Return [x, y] of the center of cell containing provided text 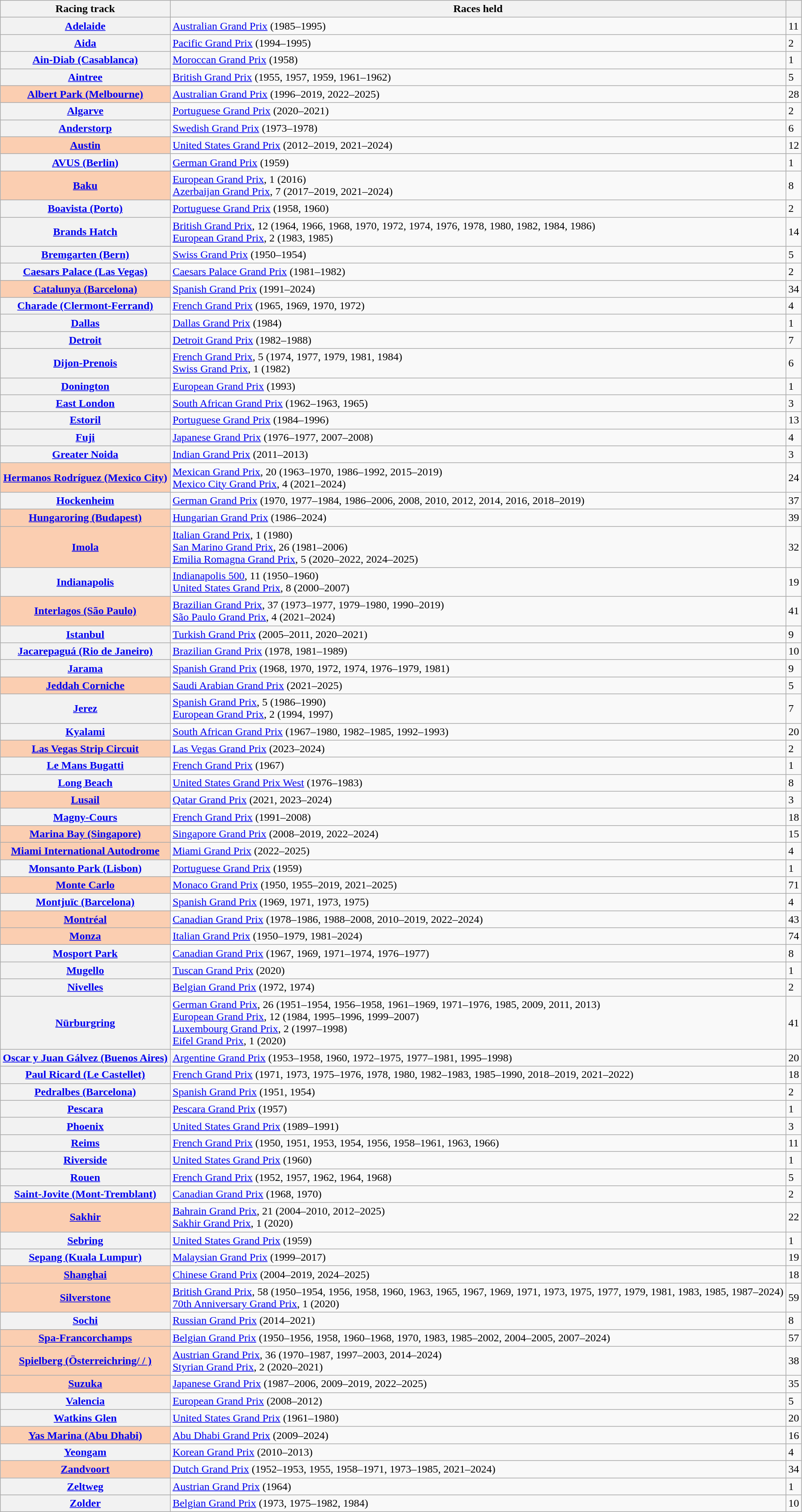
German Grand Prix (1970, 1977–1984, 1986–2006, 2008, 2010, 2012, 2014, 2016, 2018–2019) [478, 500]
Brands Hatch [85, 231]
Mexican Grand Prix, 20 (1963–1970, 1986–1992, 2015–2019)Mexico City Grand Prix, 4 (2021–2024) [478, 478]
Fuji [85, 437]
Detroit [85, 340]
Pedralbes (Barcelona) [85, 1092]
Bahrain Grand Prix, 21 (2004–2010, 2012–2025)Sakhir Grand Prix, 1 (2020) [478, 1218]
Interlagos (São Paulo) [85, 611]
Pescara Grand Prix (1957) [478, 1109]
Adelaide [85, 26]
German Grand Prix (1959) [478, 162]
Zeltweg [85, 1486]
Bremgarten (Bern) [85, 255]
Rouen [85, 1177]
United States Grand Prix West (1976–1983) [478, 783]
38 [794, 1361]
Dutch Grand Prix (1952–1953, 1955, 1958–1971, 1973–1985, 2021–2024) [478, 1469]
Spielberg (Österreichring/ / ) [85, 1361]
Canadian Grand Prix (1967, 1969, 1971–1974, 1976–1977) [478, 953]
Swedish Grand Prix (1973–1978) [478, 128]
British Grand Prix (1955, 1957, 1959, 1961–1962) [478, 77]
Reims [85, 1143]
Istanbul [85, 634]
32 [794, 547]
Qatar Grand Prix (2021, 2023–2024) [478, 800]
Montréal [85, 919]
Portuguese Grand Prix (1958, 1960) [478, 208]
59 [794, 1297]
Monaco Grand Prix (1950, 1955–2019, 2021–2025) [478, 885]
East London [85, 403]
Caesars Palace Grand Prix (1981–1982) [478, 272]
French Grand Prix (1950, 1951, 1953, 1954, 1956, 1958–1961, 1963, 1966) [478, 1143]
Silverstone [85, 1297]
Long Beach [85, 783]
Mosport Park [85, 953]
Mugello [85, 970]
French Grand Prix (1965, 1969, 1970, 1972) [478, 306]
Hungarian Grand Prix (1986–2024) [478, 517]
43 [794, 919]
Saint-Jovite (Mont-Tremblant) [85, 1194]
Jacarepaguá (Rio de Janeiro) [85, 651]
Dallas [85, 323]
Portuguese Grand Prix (1984–1996) [478, 420]
Miami International Autodrome [85, 851]
Japanese Grand Prix (1987–2006, 2009–2019, 2022–2025) [478, 1384]
Jerez [85, 709]
74 [794, 936]
United States Grand Prix (1959) [478, 1241]
22 [794, 1218]
Detroit Grand Prix (1982–1988) [478, 340]
Suzuka [85, 1384]
Aida [85, 43]
Brazilian Grand Prix, 37 (1973–1977, 1979–1980, 1990–2019)São Paulo Grand Prix, 4 (2021–2024) [478, 611]
Spanish Grand Prix (1951, 1954) [478, 1092]
Zolder [85, 1503]
Phoenix [85, 1126]
Spanish Grand Prix, 5 (1986–1990)European Grand Prix, 2 (1994, 1997) [478, 709]
Caesars Palace (Las Vegas) [85, 272]
Algarve [85, 111]
French Grand Prix (1971, 1973, 1975–1976, 1978, 1980, 1982–1983, 1985–1990, 2018–2019, 2021–2022) [478, 1075]
Saudi Arabian Grand Prix (2021–2025) [478, 685]
Imola [85, 547]
37 [794, 500]
Aintree [85, 77]
Greater Noida [85, 454]
Canadian Grand Prix (1968, 1970) [478, 1194]
Moroccan Grand Prix (1958) [478, 60]
French Grand Prix, 5 (1974, 1977, 1979, 1981, 1984)Swiss Grand Prix, 1 (1982) [478, 363]
Belgian Grand Prix (1973, 1975–1982, 1984) [478, 1503]
28 [794, 94]
Charade (Clermont-Ferrand) [85, 306]
Catalunya (Barcelona) [85, 289]
Anderstorp [85, 128]
Spa-Francorchamps [85, 1338]
Spanish Grand Prix (1991–2024) [478, 289]
Spanish Grand Prix (1968, 1970, 1972, 1974, 1976–1979, 1981) [478, 668]
Brazilian Grand Prix (1978, 1981–1989) [478, 651]
AVUS (Berlin) [85, 162]
16 [794, 1435]
Indianapolis [85, 582]
United States Grand Prix (1960) [478, 1160]
French Grand Prix (1991–2008) [478, 817]
Sakhir [85, 1218]
French Grand Prix (1967) [478, 766]
United States Grand Prix (1989–1991) [478, 1126]
Monsanto Park (Lisbon) [85, 868]
United States Grand Prix (1961–1980) [478, 1418]
Races held [478, 9]
Oscar y Juan Gálvez (Buenos Aires) [85, 1058]
14 [794, 231]
Le Mans Bugatti [85, 766]
Monte Carlo [85, 885]
Australian Grand Prix (1996–2019, 2022–2025) [478, 94]
Boavista (Porto) [85, 208]
Nürburgring [85, 1022]
39 [794, 517]
Sebring [85, 1241]
Italian Grand Prix, 1 (1980)San Marino Grand Prix, 26 (1981–2006)Emilia Romagna Grand Prix, 5 (2020–2022, 2024–2025) [478, 547]
57 [794, 1338]
Donington [85, 386]
Hockenheim [85, 500]
Marina Bay (Singapore) [85, 834]
Pacific Grand Prix (1994–1995) [478, 43]
Magny-Cours [85, 817]
British Grand Prix, 12 (1964, 1966, 1968, 1970, 1972, 1974, 1976, 1978, 1980, 1982, 1984, 1986)European Grand Prix, 2 (1983, 1985) [478, 231]
European Grand Prix (2008–2012) [478, 1401]
Las Vegas Grand Prix (2023–2024) [478, 749]
Belgian Grand Prix (1950–1956, 1958, 1960–1968, 1970, 1983, 1985–2002, 2004–2005, 2007–2024) [478, 1338]
Portuguese Grand Prix (1959) [478, 868]
Jarama [85, 668]
Sepang (Kuala Lumpur) [85, 1258]
Canadian Grand Prix (1978–1986, 1988–2008, 2010–2019, 2022–2024) [478, 919]
European Grand Prix, 1 (2016)Azerbaijan Grand Prix, 7 (2017–2019, 2021–2024) [478, 185]
Hungaroring (Budapest) [85, 517]
European Grand Prix (1993) [478, 386]
Yeongam [85, 1452]
Indianapolis 500, 11 (1950–1960)United States Grand Prix, 8 (2000–2007) [478, 582]
Russian Grand Prix (2014–2021) [478, 1321]
Ain-Diab (Casablanca) [85, 60]
Turkish Grand Prix (2005–2011, 2020–2021) [478, 634]
Dijon-Prenois [85, 363]
Las Vegas Strip Circuit [85, 749]
Chinese Grand Prix (2004–2019, 2024–2025) [478, 1275]
Kyalami [85, 732]
Italian Grand Prix (1950–1979, 1981–2024) [478, 936]
Valencia [85, 1401]
Japanese Grand Prix (1976–1977, 2007–2008) [478, 437]
Austrian Grand Prix (1964) [478, 1486]
Abu Dhabi Grand Prix (2009–2024) [478, 1435]
Shanghai [85, 1275]
Swiss Grand Prix (1950–1954) [478, 255]
13 [794, 420]
Nivelles [85, 987]
Australian Grand Prix (1985–1995) [478, 26]
Malaysian Grand Prix (1999–2017) [478, 1258]
12 [794, 145]
Albert Park (Melbourne) [85, 94]
Lusail [85, 800]
35 [794, 1384]
Estoril [85, 420]
Austin [85, 145]
Sochi [85, 1321]
United States Grand Prix (2012–2019, 2021–2024) [478, 145]
Racing track [85, 9]
Riverside [85, 1160]
Tuscan Grand Prix (2020) [478, 970]
Spanish Grand Prix (1969, 1971, 1973, 1975) [478, 902]
Austrian Grand Prix, 36 (1970–1987, 1997–2003, 2014–2024)Styrian Grand Prix, 2 (2020–2021) [478, 1361]
71 [794, 885]
Montjuïc (Barcelona) [85, 902]
Pescara [85, 1109]
Indian Grand Prix (2011–2013) [478, 454]
Monza [85, 936]
Korean Grand Prix (2010–2013) [478, 1452]
Singapore Grand Prix (2008–2019, 2022–2024) [478, 834]
Argentine Grand Prix (1953–1958, 1960, 1972–1975, 1977–1981, 1995–1998) [478, 1058]
South African Grand Prix (1962–1963, 1965) [478, 403]
Hermanos Rodríguez (Mexico City) [85, 478]
Miami Grand Prix (2022–2025) [478, 851]
Watkins Glen [85, 1418]
15 [794, 834]
Jeddah Corniche [85, 685]
Dallas Grand Prix (1984) [478, 323]
24 [794, 478]
Paul Ricard (Le Castellet) [85, 1075]
Zandvoort [85, 1469]
Baku [85, 185]
South African Grand Prix (1967–1980, 1982–1985, 1992–1993) [478, 732]
French Grand Prix (1952, 1957, 1962, 1964, 1968) [478, 1177]
Belgian Grand Prix (1972, 1974) [478, 987]
Portuguese Grand Prix (2020–2021) [478, 111]
Yas Marina (Abu Dhabi) [85, 1435]
